Identify which cell holds the provided text, then report its [x, y] central coordinate. 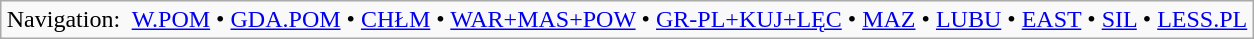
Navigation: W.POM • GDA.POM • CHŁM • WAR+MAS+POW • GR-PL+KUJ+LĘC • MAZ • LUBU • EAST • SIL • LESS.PL [627, 20]
